For the text-containing cell, return its midpoint in [X, Y] coordinate format. 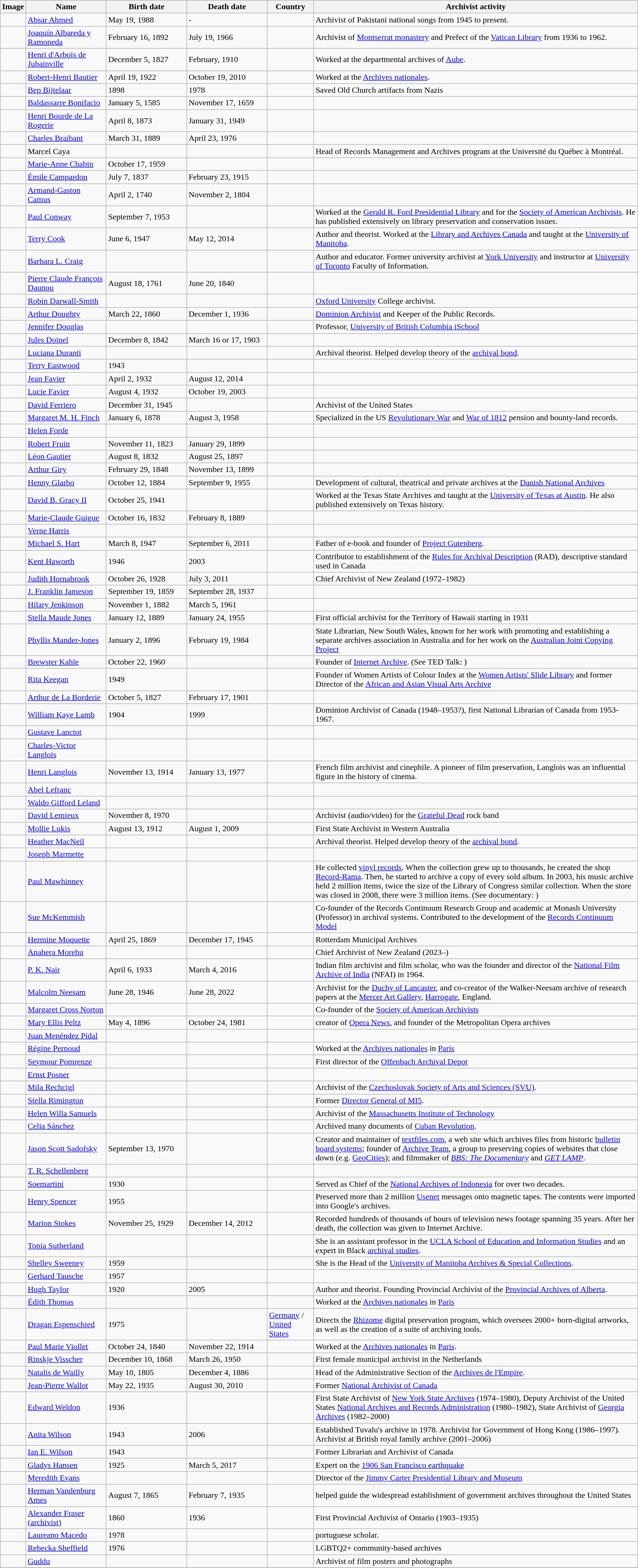
Brewster Kahle [66, 662]
Hugh Taylor [66, 1289]
1860 [147, 1517]
December 10, 1868 [147, 1359]
February 17, 1901 [227, 697]
Death date [227, 7]
Rinskje Visscher [66, 1359]
Archivist of the Massachusetts Institute of Technology [476, 1113]
Helen Forde [66, 430]
T. R. Schellenberg [66, 1171]
March 16 or 17, 1903 [227, 340]
November 1, 1882 [147, 605]
Verne Harris [66, 531]
February 29, 1848 [147, 470]
Germany / United States [290, 1324]
February 8, 1889 [227, 518]
November 11, 1823 [147, 443]
Worked at the Archives nationales in Paris. [476, 1346]
December 31, 1945 [147, 405]
November 22, 1914 [227, 1346]
July 3, 2011 [227, 579]
Margaret M. H. Finch [66, 417]
Rotterdam Municipal Archives [476, 939]
Terry Eastwood [66, 366]
Contributor to establishment of the Rules for Archival Description (RAD), descriptive standard used in Canada [476, 561]
Henry Spencer [66, 1201]
April 19, 1922 [147, 77]
January 13, 1977 [227, 772]
Ian E. Wilson [66, 1452]
She is the Head of the University of Manitoba Archives & Special Collections. [476, 1263]
April 6, 1933 [147, 970]
Arthur Giry [66, 470]
1976 [147, 1548]
June 28, 1946 [147, 992]
Archivist of Montserrat monastery and Prefect of the Vatican Library from 1936 to 1962. [476, 37]
June 20, 1840 [227, 284]
2005 [227, 1289]
Mila Rechcigl [66, 1087]
Émile Campardon [66, 177]
October 25, 1941 [147, 500]
Chief Archivist of New Zealand (1972–1982) [476, 579]
Celia Sánchez [66, 1126]
Absar Ahmed [66, 20]
Malcolm Neesam [66, 992]
1949 [147, 680]
Hilary Jenkinson [66, 605]
August 12, 2014 [227, 379]
Worked at the Texas State Archives and taught at the University of Texas at Austin. He also published extensively on Texas history. [476, 500]
November 13, 1899 [227, 470]
David Ferriero [66, 405]
First State Archivist in Western Australia [476, 828]
Paul Mawhinney [66, 881]
Archivist of film posters and photographs [476, 1561]
Edward Weldon [66, 1407]
March 5, 2017 [227, 1465]
September 13, 1970 [147, 1148]
September 28, 1937 [227, 592]
First director of the Offenbach Archival Depot [476, 1062]
November 2, 1804 [227, 194]
August 7, 1865 [147, 1495]
Director of the Jimmy Carter Presidential Library and Museum [476, 1478]
Ernst Posner [66, 1075]
Joseph Marmette [66, 854]
Guddu [66, 1561]
Chief Archivist of New Zealand (2023–) [476, 952]
1898 [147, 90]
Indian film archivist and film scholar, who was the founder and director of the National Film Archive of India (NFAI) in 1964. [476, 970]
First official archivist for the Territory of Hawaii starting in 1931 [476, 618]
2003 [227, 561]
January 5, 1585 [147, 103]
Baldassarre Bonifacio [66, 103]
Oxford University College archivist. [476, 301]
February 16, 1892 [147, 37]
1955 [147, 1201]
Armand-Gaston Camus [66, 194]
1959 [147, 1263]
Pierre Claude François Daunou [66, 284]
Author and theorist. Founding Provincial Archivist of the Provincial Archives of Alberta. [476, 1289]
October 24, 1981 [227, 1023]
December 8, 1842 [147, 340]
Marie-Claude Guigue [66, 518]
Herman Vandenburg Ames [66, 1495]
September 19, 1859 [147, 592]
Bep Bijtelaar [66, 90]
First female municipal archivist in the Netherlands [476, 1359]
Author and theorist. Worked at the Library and Archives Canada and taught at the University of Manitoba. [476, 239]
Marie-Anne Chabin [66, 164]
August 8, 1832 [147, 457]
Birth date [147, 7]
Specialized in the US Revolutionary War and War of 1812 pension and bounty-land records. [476, 417]
October 22, 1960 [147, 662]
Archivist (audio/video) for the Grateful Dead rock band [476, 816]
Anahera Morehu [66, 952]
Régine Pernoud [66, 1049]
January 24, 1955 [227, 618]
January 6, 1878 [147, 417]
September 7, 1953 [147, 217]
Professor, University of British Columbia iSchool [476, 327]
Arthur Doughty [66, 314]
Kent Haworth [66, 561]
2006 [227, 1434]
December 14, 2012 [227, 1223]
Terry Cook [66, 239]
Directs the Rhizome digital preservation program, which oversees 2000+ born-digital artworks, as well as the creation of a suite of archiving tools. [476, 1324]
March 8, 1947 [147, 544]
February, 1910 [227, 59]
Tonia Sutherland [66, 1245]
David Lemieux [66, 816]
Gerhard Tausche [66, 1276]
Margaret Cross Norton [66, 1010]
Michael S. Hart [66, 544]
Marcel Caya [66, 151]
Robin Darwall-Smith [66, 301]
Phyllis Mander-Jones [66, 640]
Archivist activity [476, 7]
March 26, 1950 [227, 1359]
LGBTQ2+ community-based archives [476, 1548]
Hermine Moquette [66, 939]
Gladys Hansen [66, 1465]
Established Tuvalu's archive in 1978. Archivist for Government of Hong Kong (1986–1997). Archivist at British royal family archive (2001–2006) [476, 1434]
Natalis de Wailly [66, 1372]
Country [290, 7]
Charles-Victor Langlois [66, 750]
June 6, 1947 [147, 239]
Shelley Sweeney [66, 1263]
December 4, 1886 [227, 1372]
Dominion Archivist and Keeper of the Public Records. [476, 314]
September 9, 1955 [227, 483]
Arthur de La Borderie [66, 697]
Co-founder of the Society of American Archivists [476, 1010]
1930 [147, 1184]
December 17, 1945 [227, 939]
Henri Bourde de La Rogerie [66, 121]
Name [66, 7]
August 18, 1761 [147, 284]
Founder of Internet Archive. (See TED Talk: ) [476, 662]
Author and educator. Former university archivist at York University and instructor at University of Toronto Faculty of Information. [476, 261]
May 4, 1896 [147, 1023]
Anita Wilson [66, 1434]
July 19, 1966 [227, 37]
David B. Gracy II [66, 500]
portuguese scholar. [476, 1535]
October 12, 1884 [147, 483]
Archivist of the Czechoslovak Society of Arts and Sciences (SVU). [476, 1087]
1999 [227, 715]
Gustave Lanctot [66, 732]
April 23, 1976 [227, 138]
August 13, 1912 [147, 828]
Juan Menéndez Pidal [66, 1036]
Seymour Pomrenze [66, 1062]
Abel Lefranc [66, 790]
October 19, 2010 [227, 77]
January 29, 1899 [227, 443]
Rita Keegan [66, 680]
Marion Stokes [66, 1223]
French film archivist and cinephile. A pioneer of film preservation, Langlois was an influential figure in the history of cinema. [476, 772]
Heather MacNeil [66, 841]
Served as Chief of the National Archives of Indonesia for over two decades. [476, 1184]
December 5, 1827 [147, 59]
Preserved more than 2 million Usenet messages onto magnetic tapes. The contents were imported into Google's archives. [476, 1201]
Jules Doinel [66, 340]
Stella Maude Jones [66, 618]
January 31, 1949 [227, 121]
April 2, 1740 [147, 194]
Mary Ellis Peltz [66, 1023]
creator of Opera News, and founder of the Metropolitan Opera archives [476, 1023]
Archivist for the Duchy of Lancaster, and co-creator of the Walker-Neesam archive of research papers at the Mercer Art Gallery, Harrogate, England. [476, 992]
Image [13, 7]
William Kaye Lamb [66, 715]
Mollie Lukis [66, 828]
Archivist of the United States [476, 405]
February 23, 1915 [227, 177]
1975 [147, 1324]
May 22, 1935 [147, 1385]
March 31, 1889 [147, 138]
June 28, 2022 [227, 992]
Founder of Women Artists of Colour Index at the Women Artists' Slide Library and former Director of the African and Asian Visual Arts Archive [476, 680]
August 3, 1958 [227, 417]
October 19, 2003 [227, 392]
Meredith Evans [66, 1478]
Rebecka Sheffield [66, 1548]
August 4, 1932 [147, 392]
Sue McKemmish [66, 917]
Léon Gautier [66, 457]
1925 [147, 1465]
November 17, 1659 [227, 103]
January 2, 1896 [147, 640]
Jennifer Douglas [66, 327]
Laureano Macedo [66, 1535]
- [227, 20]
August 25, 1897 [227, 457]
Former National Archivist of Canada [476, 1385]
March 22, 1860 [147, 314]
May 19, 1988 [147, 20]
May 10, 1805 [147, 1372]
Paul Conway [66, 217]
Expert on the 1906 San Francisco earthquake [476, 1465]
March 5, 1961 [227, 605]
November 8, 1970 [147, 816]
Worked at the Archives nationales. [476, 77]
November 13, 1914 [147, 772]
April 8, 1873 [147, 121]
1946 [147, 561]
Paul Marie Viollet [66, 1346]
1957 [147, 1276]
October 17, 1959 [147, 164]
October 16, 1832 [147, 518]
Jean Favier [66, 379]
Barbara L. Craig [66, 261]
J. Franklin Jameson [66, 592]
Charles Braibant [66, 138]
February 7, 1935 [227, 1495]
Édith Thomas [66, 1302]
May 12, 2014 [227, 239]
April 2, 1932 [147, 379]
Jason Scott Sadofsky [66, 1148]
Head of Records Management and Archives program at the Université du Québec à Montréal. [476, 151]
Archivist of Pakistani national songs from 1945 to present. [476, 20]
December 1, 1936 [227, 314]
1904 [147, 715]
Worked at the departmental archives of Aube. [476, 59]
Luciana Duranti [66, 353]
Dominion Archivist of Canada (1948–1953?), first National Librarian of Canada from 1953-1967. [476, 715]
Archived many documents of Cuban Revolution. [476, 1126]
Helen Willa Samuels [66, 1113]
Former Librarian and Archivist of Canada [476, 1452]
Judith Hornabrook [66, 579]
She is an assistant professor in the UCLA School of Education and Information Studies and an expert in Black archival studies. [476, 1245]
Recorded hundreds of thousands of hours of television news footage spanning 35 years. After her death, the collection was given to Internet Archive. [476, 1223]
Robert Fruin [66, 443]
Henri d'Arbois de Jubainville [66, 59]
Father of e-book and founder of Project Gutenberg. [476, 544]
P. K. Nair [66, 970]
Jean-Pierre Wallot [66, 1385]
First Provincial Archivist of Ontario (1903–1935) [476, 1517]
February 19, 1984 [227, 640]
Former Director General of MI5. [476, 1100]
1920 [147, 1289]
Henny Glarbo [66, 483]
April 25, 1869 [147, 939]
Dragan Espenschied [66, 1324]
Lucie Favier [66, 392]
Saved Old Church artifacts from Nazis [476, 90]
Head of the Administrative Section of the Archives de l'Empire. [476, 1372]
Joaquín Albareda y Ramoneda [66, 37]
March 4, 2016 [227, 970]
October 24, 1840 [147, 1346]
Stella Rimington [66, 1100]
Robert-Henri Bautier [66, 77]
Alexander Fraser (archivist) [66, 1517]
August 1, 2009 [227, 828]
Development of cultural, theatrical and private archives at the Danish National Archives [476, 483]
Waldo Gifford Leland [66, 803]
August 30, 2010 [227, 1385]
October 5, 1827 [147, 697]
September 6, 2011 [227, 544]
November 25, 1929 [147, 1223]
January 12, 1889 [147, 618]
helped guide the widespread establishment of government archives throughout the United States [476, 1495]
Soemartini [66, 1184]
July 7, 1837 [147, 177]
Henri Langlois [66, 772]
October 26, 1928 [147, 579]
